Return (x, y) of the center of cell containing provided text 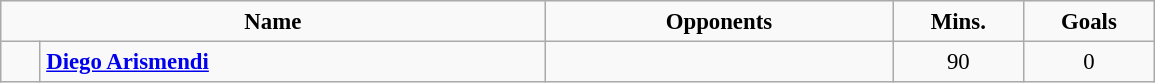
90 (958, 61)
Name (273, 21)
Opponents (719, 21)
Mins. (958, 21)
Goals (1090, 21)
Diego Arismendi (292, 61)
0 (1090, 61)
